Scan for the cell matching the given text and deliver its (x, y) coordinate at center. 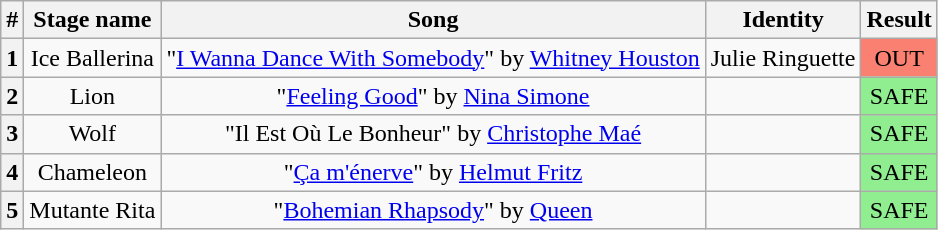
2 (12, 96)
OUT (899, 58)
Julie Ringuette (783, 58)
# (12, 20)
Identity (783, 20)
4 (12, 172)
Stage name (92, 20)
Chameleon (92, 172)
Result (899, 20)
1 (12, 58)
3 (12, 134)
Song (433, 20)
Mutante Rita (92, 210)
Wolf (92, 134)
Ice Ballerina (92, 58)
"Ça m'énerve" by Helmut Fritz (433, 172)
5 (12, 210)
Lion (92, 96)
"Feeling Good" by Nina Simone (433, 96)
"Il Est Où Le Bonheur" by Christophe Maé (433, 134)
"Bohemian Rhapsody" by Queen (433, 210)
"I Wanna Dance With Somebody" by Whitney Houston (433, 58)
